Search for the cell housing the specified text and yield its [X, Y] center coordinate. 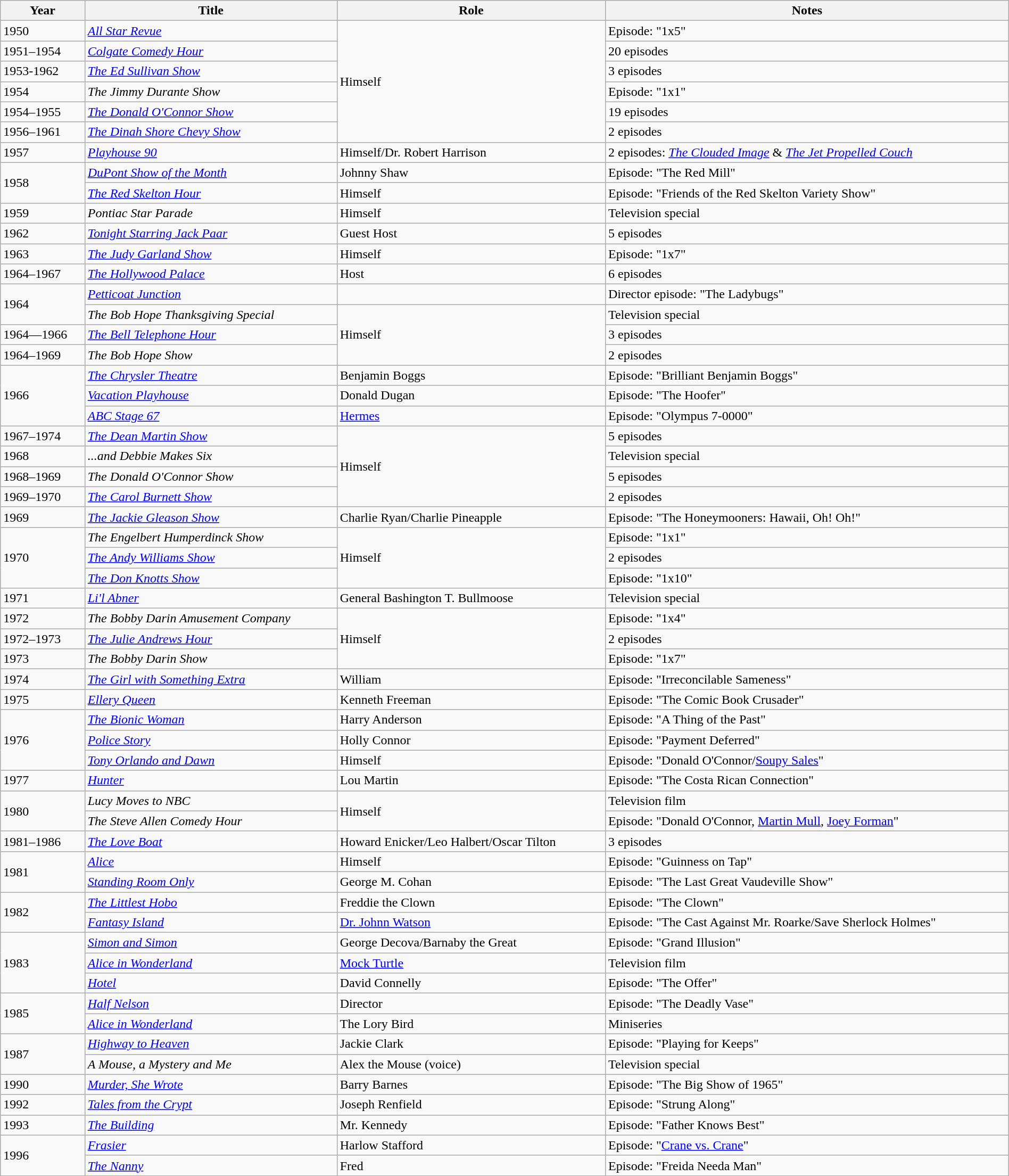
20 episodes [807, 51]
Episode: "A Thing of the Past" [807, 720]
Alex the Mouse (voice) [471, 1064]
Half Nelson [211, 1004]
Holly Connor [471, 740]
Episode: "Donald O'Connor/Soupy Sales" [807, 760]
2 episodes: The Clouded Image & The Jet Propelled Couch [807, 152]
Episode: "Brilliant Benjamin Boggs" [807, 375]
The Engelbert Humperdinck Show [211, 537]
Howard Enicker/Leo Halbert/Oscar Tilton [471, 841]
The Bobby Darin Amusement Company [211, 619]
Petticoat Junction [211, 294]
1972–1973 [43, 639]
1977 [43, 780]
Jackie Clark [471, 1044]
The Bionic Woman [211, 720]
Episode: "The Hoofer" [807, 396]
Episode: "The Red Mill" [807, 172]
Episode: "1x5" [807, 31]
1956–1961 [43, 132]
DuPont Show of the Month [211, 172]
Episode: "The Honeymooners: Hawaii, Oh! Oh!" [807, 517]
Donald Dugan [471, 396]
1987 [43, 1054]
...and Debbie Makes Six [211, 456]
Hunter [211, 780]
1964–1969 [43, 355]
Murder, She Wrote [211, 1084]
Li'l Abner [211, 598]
Charlie Ryan/Charlie Pineapple [471, 517]
David Connelly [471, 983]
1980 [43, 811]
1954–1955 [43, 112]
Standing Room Only [211, 882]
Director [471, 1004]
1972 [43, 619]
Harlow Stafford [471, 1145]
19 episodes [807, 112]
Host [471, 274]
Episode: "Freida Needa Man" [807, 1165]
General Bashington T. Bullmoose [471, 598]
Episode: "Grand Illusion" [807, 943]
Guest Host [471, 233]
Episode: "The Deadly Vase" [807, 1004]
Frasier [211, 1145]
The Carol Burnett Show [211, 497]
1953-1962 [43, 71]
Ellery Queen [211, 700]
1975 [43, 700]
1964 [43, 305]
Himself/Dr. Robert Harrison [471, 152]
Tales from the Crypt [211, 1105]
All Star Revue [211, 31]
Episode: "The Comic Book Crusader" [807, 700]
Joseph Renfield [471, 1105]
The Andy Williams Show [211, 557]
Johnny Shaw [471, 172]
Episode: "The Last Great Vaudeville Show" [807, 882]
Episode: "The Clown" [807, 902]
1959 [43, 213]
Fantasy Island [211, 923]
6 episodes [807, 274]
Harry Anderson [471, 720]
Episode: "Olympus 7-0000" [807, 416]
Hotel [211, 983]
Episode: "Payment Deferred" [807, 740]
Episode: "Strung Along" [807, 1105]
Episode: "The Cast Against Mr. Roarke/Save Sherlock Holmes" [807, 923]
1964–1967 [43, 274]
Episode: "Father Knows Best" [807, 1125]
The Ed Sullivan Show [211, 71]
William [471, 679]
George Decova/Barnaby the Great [471, 943]
Episode: "1x10" [807, 578]
1993 [43, 1125]
1970 [43, 557]
Tony Orlando and Dawn [211, 760]
1985 [43, 1014]
The Bob Hope Thanksgiving Special [211, 315]
Mr. Kennedy [471, 1125]
Hermes [471, 416]
The Building [211, 1125]
The Love Boat [211, 841]
1951–1954 [43, 51]
The Littlest Hobo [211, 902]
Episode: "The Offer" [807, 983]
Episode: "Playing for Keeps" [807, 1044]
Alice [211, 861]
1983 [43, 963]
The Bell Telephone Hour [211, 335]
The Bobby Darin Show [211, 659]
Simon and Simon [211, 943]
Episode: "The Costa Rican Connection" [807, 780]
Miniseries [807, 1024]
1996 [43, 1155]
1982 [43, 912]
The Dinah Shore Chevy Show [211, 132]
Dr. Johnn Watson [471, 923]
1950 [43, 31]
Highway to Heaven [211, 1044]
1962 [43, 233]
Year [43, 11]
1981 [43, 871]
The Jimmy Durante Show [211, 92]
ABC Stage 67 [211, 416]
Lou Martin [471, 780]
1968–1969 [43, 476]
The Girl with Something Extra [211, 679]
The Chrysler Theatre [211, 375]
Benjamin Boggs [471, 375]
Barry Barnes [471, 1084]
1992 [43, 1105]
The Hollywood Palace [211, 274]
The Don Knotts Show [211, 578]
1967–1974 [43, 436]
The Judy Garland Show [211, 254]
Episode: "Friends of the Red Skelton Variety Show" [807, 193]
1954 [43, 92]
The Bob Hope Show [211, 355]
Episode: "The Big Show of 1965" [807, 1084]
1958 [43, 183]
1966 [43, 396]
1976 [43, 740]
George M. Cohan [471, 882]
1974 [43, 679]
Episode: "1x4" [807, 619]
The Julie Andrews Hour [211, 639]
The Nanny [211, 1165]
Role [471, 11]
Mock Turtle [471, 963]
Kenneth Freeman [471, 700]
1990 [43, 1084]
Notes [807, 11]
The Jackie Gleason Show [211, 517]
Episode: "Crane vs. Crane" [807, 1145]
1981–1986 [43, 841]
Fred [471, 1165]
Title [211, 11]
1969 [43, 517]
Colgate Comedy Hour [211, 51]
Director episode: "The Ladybugs" [807, 294]
1968 [43, 456]
1957 [43, 152]
Freddie the Clown [471, 902]
Episode: "Guinness on Tap" [807, 861]
A Mouse, a Mystery and Me [211, 1064]
1971 [43, 598]
Lucy Moves to NBC [211, 801]
Tonight Starring Jack Paar [211, 233]
The Lory Bird [471, 1024]
Pontiac Star Parade [211, 213]
1969–1970 [43, 497]
Episode: "Donald O'Connor, Martin Mull, Joey Forman" [807, 821]
1973 [43, 659]
1963 [43, 254]
Playhouse 90 [211, 152]
The Steve Allen Comedy Hour [211, 821]
The Dean Martin Show [211, 436]
1964—1966 [43, 335]
Police Story [211, 740]
Episode: "Irreconcilable Sameness" [807, 679]
Vacation Playhouse [211, 396]
The Red Skelton Hour [211, 193]
